For the text-containing cell, return its midpoint in [x, y] coordinate format. 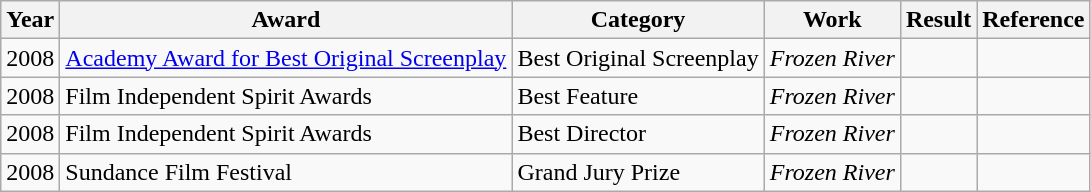
Best Original Screenplay [638, 58]
Work [832, 20]
Sundance Film Festival [286, 172]
Academy Award for Best Original Screenplay [286, 58]
Best Director [638, 134]
Grand Jury Prize [638, 172]
Best Feature [638, 96]
Award [286, 20]
Result [938, 20]
Year [30, 20]
Category [638, 20]
Reference [1034, 20]
